Return [x, y] of the center of cell containing provided text 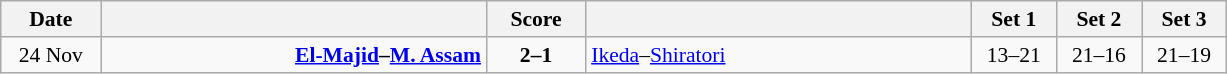
Set 2 [1098, 19]
Set 1 [1014, 19]
13–21 [1014, 55]
24 Nov [51, 55]
21–19 [1184, 55]
2–1 [536, 55]
Score [536, 19]
21–16 [1098, 55]
Date [51, 19]
El-Majid–M. Assam [294, 55]
Set 3 [1184, 19]
Ikeda–Shiratori [778, 55]
